Return (X, Y) of the center of cell containing provided text 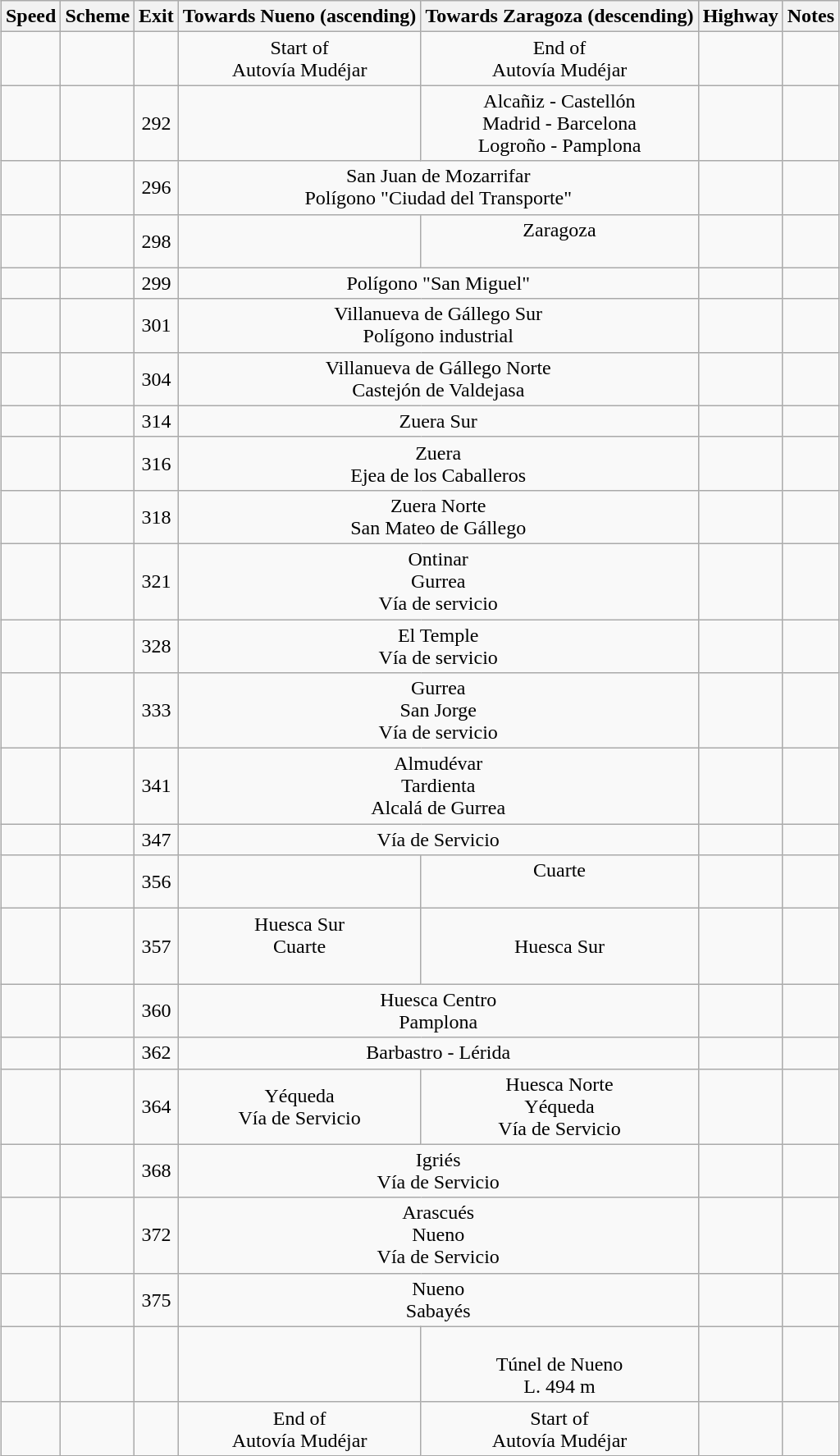
298 (157, 241)
Scheme (98, 16)
Túnel de NuenoL. 494 m (559, 1364)
328 (157, 645)
321 (157, 581)
Towards Zaragoza (descending) (559, 16)
341 (157, 786)
364 (157, 1106)
Highway (740, 16)
299 (157, 283)
Exit (157, 16)
Vía de Servicio (438, 840)
316 (157, 463)
Zuera NorteSan Mateo de Gállego (438, 517)
ArascuésNuenoVía de Servicio (438, 1235)
314 (157, 421)
318 (157, 517)
304 (157, 379)
Towards Nueno (ascending) (299, 16)
Huesca NorteYéquedaVía de Servicio (559, 1106)
San Juan de MozarrifarPolígono "Ciudad del Transporte" (438, 187)
Huesca SurCuarte (299, 946)
AlmudévarTardientaAlcalá de Gurrea (438, 786)
GurreaSan JorgeVía de servicio (438, 711)
Polígono "San Miguel" (438, 283)
El TempleVía de servicio (438, 645)
Villanueva de Gállego NorteCastejón de Valdejasa (438, 379)
NuenoSabayés (438, 1300)
356 (157, 881)
333 (157, 711)
Zuera Ejea de los Caballeros (438, 463)
357 (157, 946)
Start of Autovía Mudéjar (299, 59)
372 (157, 1235)
Cuarte (559, 881)
Zuera Sur (438, 421)
Huesca CentroPamplona (438, 1011)
Zaragoza (559, 241)
Notes (810, 16)
375 (157, 1300)
362 (157, 1053)
Alcañiz - Castellón Madrid - Barcelona Logroño - Pamplona (559, 123)
Speed (30, 16)
301 (157, 325)
Start ofAutovía Mudéjar (559, 1428)
Barbastro - Lérida (438, 1053)
360 (157, 1011)
347 (157, 840)
292 (157, 123)
IgriésVía de Servicio (438, 1170)
OntinarGurreaVía de servicio (438, 581)
296 (157, 187)
368 (157, 1170)
Villanueva de Gállego SurPolígono industrial (438, 325)
YéquedaVía de Servicio (299, 1106)
Huesca Sur (559, 946)
